Return the (X, Y) coordinate for the center point of the cell that contains the specified text.  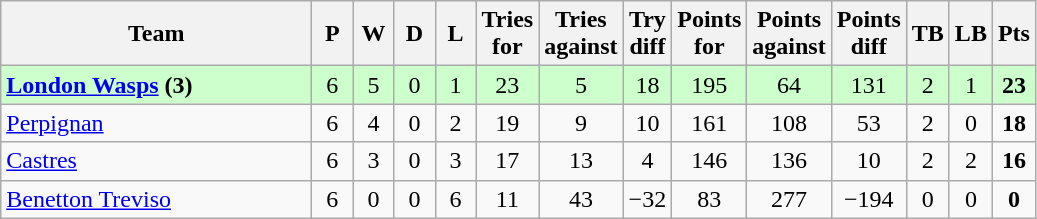
9 (581, 123)
108 (789, 123)
161 (710, 123)
195 (710, 85)
Pts (1014, 34)
D (414, 34)
Try diff (648, 34)
L (456, 34)
TB (928, 34)
17 (508, 161)
LB (970, 34)
11 (508, 199)
136 (789, 161)
277 (789, 199)
−32 (648, 199)
43 (581, 199)
Benetton Treviso (156, 199)
53 (868, 123)
146 (710, 161)
16 (1014, 161)
Team (156, 34)
Points diff (868, 34)
Tries for (508, 34)
19 (508, 123)
64 (789, 85)
Points against (789, 34)
131 (868, 85)
Castres (156, 161)
P (332, 34)
W (374, 34)
Tries against (581, 34)
−194 (868, 199)
Points for (710, 34)
Perpignan (156, 123)
London Wasps (3) (156, 85)
83 (710, 199)
13 (581, 161)
